Scan for the cell matching the given text and deliver its (x, y) coordinate at center. 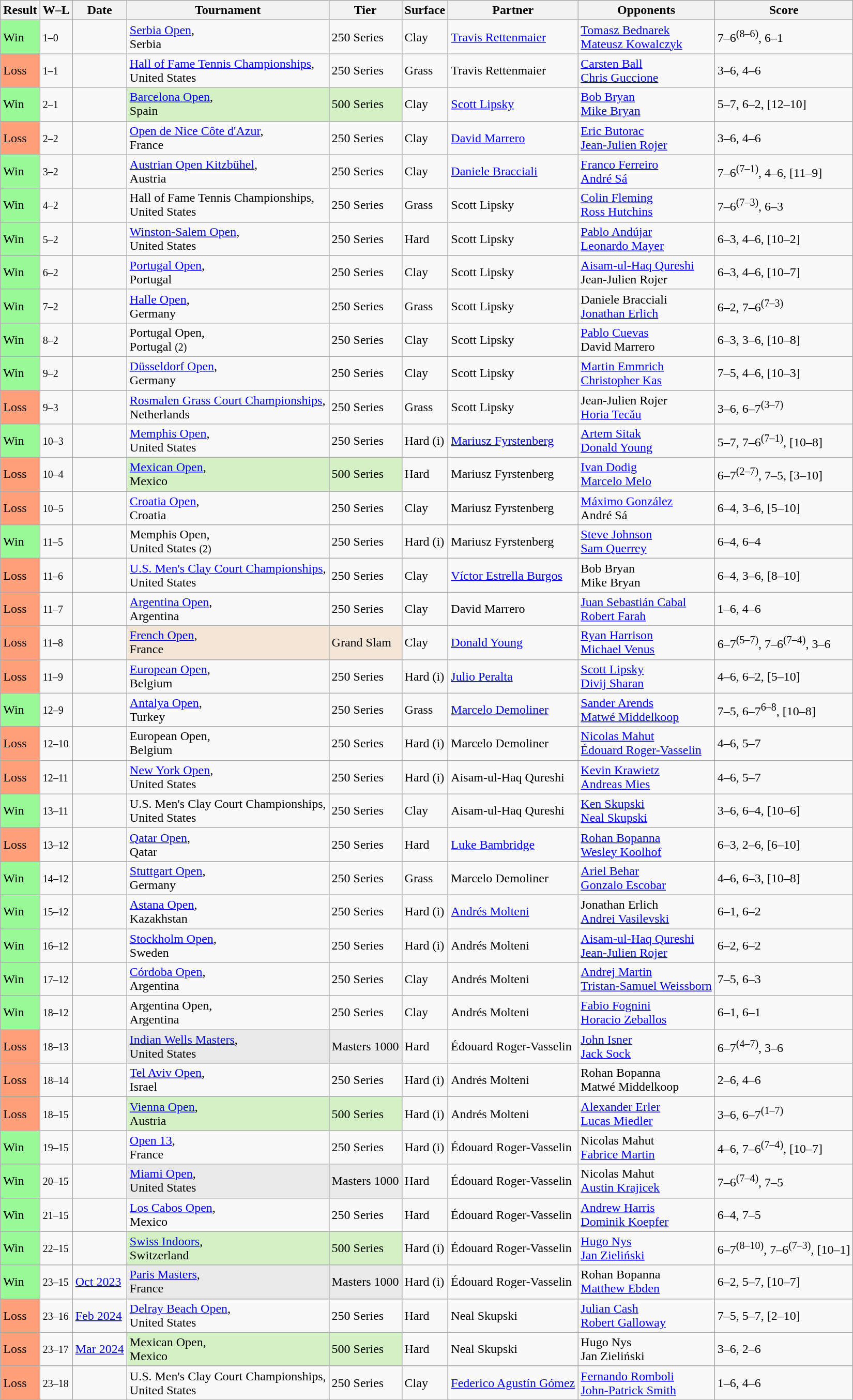
Nicolas Mahut Austin Krajicek (646, 1181)
16–12 (56, 945)
Rohan Bopanna Matwé Middelkoop (646, 1080)
1–0 (56, 37)
Stuttgart Open,Germany (227, 878)
1–1 (56, 70)
2–2 (56, 138)
6–2, 6–2 (784, 945)
4–6, 7–6(7–4), [10–7] (784, 1147)
Nicolas Mahut Édouard Roger-Vasselin (646, 744)
Paris Masters,France (227, 1282)
French Open,France (227, 642)
6–2, 7–6(7–3) (784, 306)
10–3 (56, 441)
Artem Sitak Donald Young (646, 441)
11–8 (56, 642)
22–15 (56, 1248)
Vienna Open, Austria (227, 1114)
6–4, 7–5 (784, 1214)
Rosmalen Grass Court Championships,Netherlands (227, 407)
6–4, 3–6, [5–10] (784, 508)
23–15 (56, 1282)
7–5, 5–7, [2–10] (784, 1316)
Antalya Open,Turkey (227, 710)
Martin Emmrich Christopher Kas (646, 373)
Fernando Romboli John-Patrick Smith (646, 1383)
6–2, 5–7, [10–7] (784, 1282)
18–15 (56, 1114)
Andrew Harris Dominik Koepfer (646, 1214)
12–10 (56, 744)
Date (99, 10)
Federico Agustín Gómez (513, 1383)
9–2 (56, 373)
4–2 (56, 205)
7–5, 4–6, [10–3] (784, 373)
Carsten Ball Chris Guccione (646, 70)
Astana Open,Kazakhstan (227, 911)
7–2 (56, 306)
6–4, 6–4 (784, 542)
Open de Nice Côte d'Azur,France (227, 138)
11–7 (56, 609)
7–6(7–3), 6–3 (784, 205)
Jean-Julien Rojer Horia Tecău (646, 407)
7–6(7–4), 7–5 (784, 1181)
Ryan Harrison Michael Venus (646, 642)
18–13 (56, 1047)
9–3 (56, 407)
Andrej Martin Tristan-Samuel Weissborn (646, 980)
6–4, 3–6, [8–10] (784, 575)
Serbia Open,Serbia (227, 37)
Surface (425, 10)
5–7, 6–2, [12–10] (784, 104)
Tournament (227, 10)
6–3, 4–6, [10–7] (784, 272)
21–15 (56, 1214)
Result (20, 10)
4–6, 6–3, [10–8] (784, 878)
5–2 (56, 239)
Feb 2024 (99, 1316)
23–18 (56, 1383)
18–14 (56, 1080)
W–L (56, 10)
3–6, 6–7(1–7) (784, 1114)
Opponents (646, 10)
Croatia Open,Croatia (227, 508)
6–1, 6–2 (784, 911)
Tel Aviv Open,Israel (227, 1080)
Memphis Open,United States (227, 441)
13–12 (56, 844)
7–5, 6–3 (784, 980)
Máximo González André Sá (646, 508)
6–2 (56, 272)
Ivan Dodig Marcelo Melo (646, 475)
Mar 2024 (99, 1349)
6–7(2–7), 7–5, [3–10] (784, 475)
Julian Cash Robert Galloway (646, 1316)
2–6, 4–6 (784, 1080)
2–1 (56, 104)
Tomasz Bednarek Mateusz Kowalczyk (646, 37)
11–5 (56, 542)
Donald Young (513, 642)
12–9 (56, 710)
Sander Arends Matwé Middelkoop (646, 710)
6–1, 6–1 (784, 1013)
Tier (365, 10)
John Isner Jack Sock (646, 1047)
Oct 2023 (99, 1282)
3–2 (56, 172)
10–5 (56, 508)
12–11 (56, 777)
Rohan Bopanna Matthew Ebden (646, 1282)
Pablo Cuevas David Marrero (646, 339)
6–7(8–10), 7–6(7–3), [10–1] (784, 1248)
Portugal Open,Portugal (227, 272)
Score (784, 10)
23–16 (56, 1316)
14–12 (56, 878)
18–12 (56, 1013)
Open 13, France (227, 1147)
Colin Fleming Ross Hutchins (646, 205)
11–6 (56, 575)
Austrian Open Kitzbühel,Austria (227, 172)
Scott Lipsky Divij Sharan (646, 676)
New York Open,United States (227, 777)
3–6, 6–7(3–7) (784, 407)
Fabio Fognini Horacio Zeballos (646, 1013)
6–3, 4–6, [10–2] (784, 239)
Winston-Salem Open,United States (227, 239)
Düsseldorf Open,Germany (227, 373)
Kevin Krawietz Andreas Mies (646, 777)
6–3, 3–6, [10–8] (784, 339)
19–15 (56, 1147)
13–11 (56, 811)
Portugal Open,Portugal (2) (227, 339)
Daniele Bracciali (513, 172)
Los Cabos Open,Mexico (227, 1214)
23–17 (56, 1349)
10–4 (56, 475)
Jonathan Erlich Andrei Vasilevski (646, 911)
Pablo Andújar Leonardo Mayer (646, 239)
8–2 (56, 339)
4–6, 6–2, [5–10] (784, 676)
Barcelona Open,Spain (227, 104)
3–6, 2–6 (784, 1349)
Franco Ferreiro André Sá (646, 172)
Nicolas Mahut Fabrice Martin (646, 1147)
6–3, 2–6, [6–10] (784, 844)
Delray Beach Open,United States (227, 1316)
6–7(4–7), 3–6 (784, 1047)
7–6(8–6), 6–1 (784, 37)
Julio Peralta (513, 676)
6–7(5–7), 7–6(7–4), 3–6 (784, 642)
11–9 (56, 676)
Miami Open, United States (227, 1181)
Partner (513, 10)
Indian Wells Masters,United States (227, 1047)
Halle Open,Germany (227, 306)
Rohan Bopanna Wesley Koolhof (646, 844)
Qatar Open,Qatar (227, 844)
15–12 (56, 911)
Steve Johnson Sam Querrey (646, 542)
5–7, 7–6(7–1), [10–8] (784, 441)
Eric Butorac Jean-Julien Rojer (646, 138)
7–5, 6–76–8, [10–8] (784, 710)
Grand Slam (365, 642)
Memphis Open,United States (2) (227, 542)
Víctor Estrella Burgos (513, 575)
Luke Bambridge (513, 844)
Ken Skupski Neal Skupski (646, 811)
3–6, 6–4, [10–6] (784, 811)
Córdoba Open,Argentina (227, 980)
Ariel Behar Gonzalo Escobar (646, 878)
Juan Sebastián Cabal Robert Farah (646, 609)
7–6(7–1), 4–6, [11–9] (784, 172)
20–15 (56, 1181)
Daniele Bracciali Jonathan Erlich (646, 306)
17–12 (56, 980)
Swiss Indoors,Switzerland (227, 1248)
Stockholm Open,Sweden (227, 945)
Alexander Erler Lucas Miedler (646, 1114)
